Pinpoint the cell where the given text exists, returning its [X, Y] midpoint coordinate. 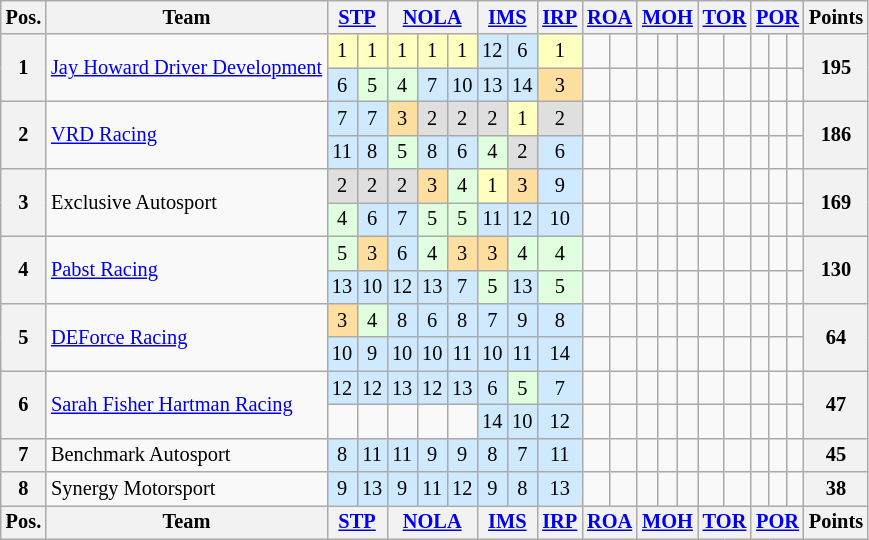
195 [836, 68]
Synergy Motorsport [186, 489]
VRD Racing [186, 134]
Sarah Fisher Hartman Racing [186, 404]
Pabst Racing [186, 270]
130 [836, 270]
Benchmark Autosport [186, 455]
47 [836, 404]
38 [836, 489]
64 [836, 336]
169 [836, 202]
186 [836, 134]
Jay Howard Driver Development [186, 68]
DEForce Racing [186, 336]
45 [836, 455]
Exclusive Autosport [186, 202]
